Return the [X, Y] coordinate for the center point of the cell that contains the specified text.  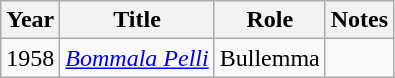
Title [137, 20]
Bullemma [270, 58]
1958 [30, 58]
Bommala Pelli [137, 58]
Notes [359, 20]
Role [270, 20]
Year [30, 20]
